Locate the cell with the specified text and output its [x, y] center coordinate. 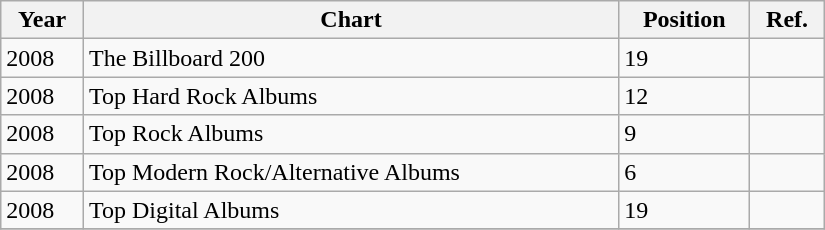
Ref. [787, 20]
Position [684, 20]
Top Modern Rock/Alternative Albums [350, 172]
6 [684, 172]
Chart [350, 20]
Top Rock Albums [350, 134]
Top Hard Rock Albums [350, 96]
9 [684, 134]
Top Digital Albums [350, 210]
The Billboard 200 [350, 58]
12 [684, 96]
Year [42, 20]
